Return (x, y) of the center of cell containing provided text 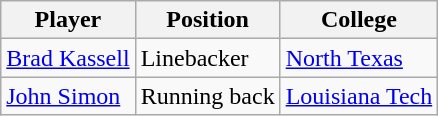
John Simon (68, 96)
North Texas (359, 58)
Louisiana Tech (359, 96)
Position (208, 20)
College (359, 20)
Running back (208, 96)
Player (68, 20)
Linebacker (208, 58)
Brad Kassell (68, 58)
